Determine the [x, y] coordinate at the center of the cell enclosing the given text.  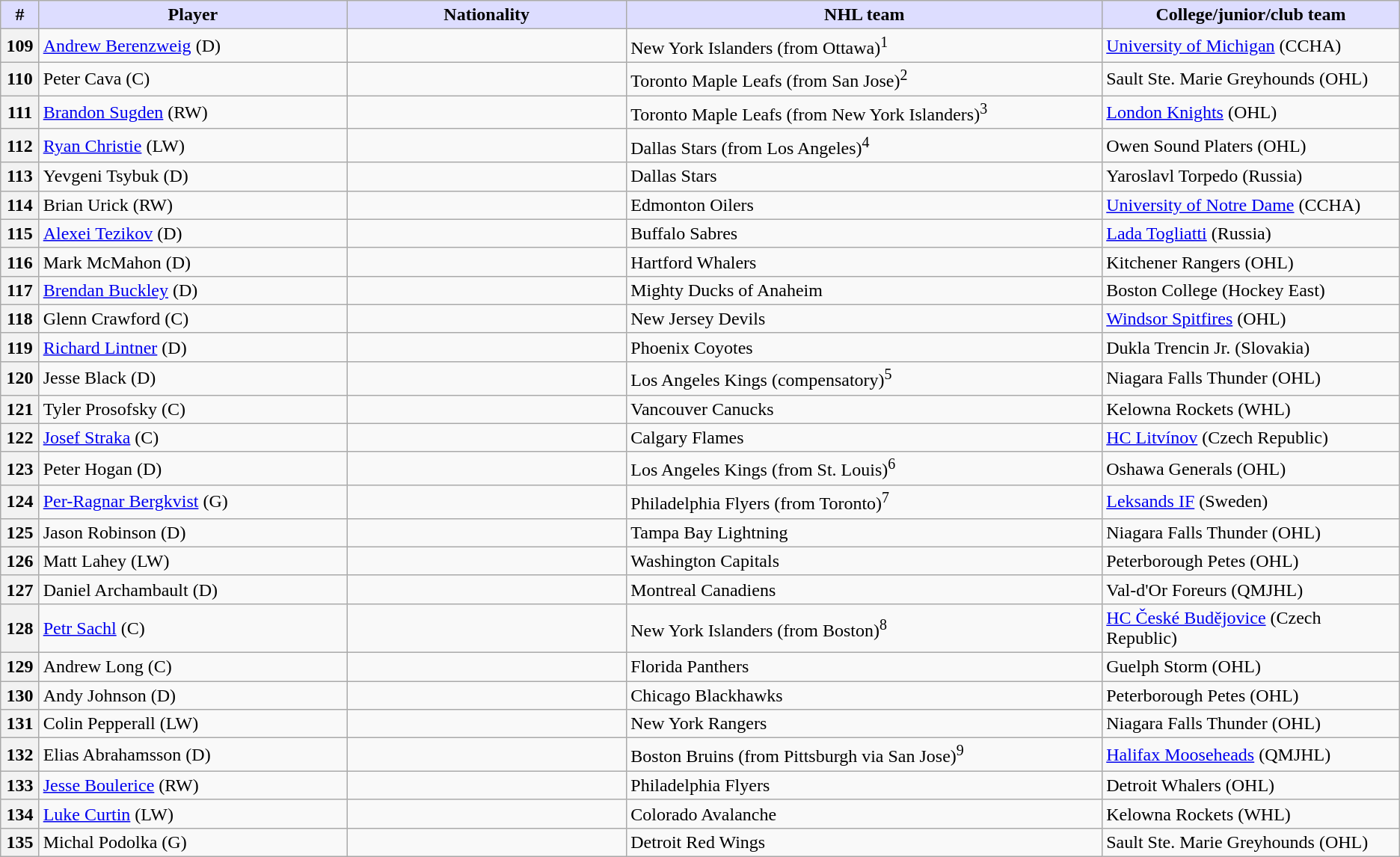
Mark McMahon (D) [193, 262]
Nationality [487, 15]
Brandon Sugden (RW) [193, 112]
Jesse Boulerice (RW) [193, 785]
New York Islanders (from Boston)8 [865, 628]
Player [193, 15]
111 [19, 112]
Peter Cava (C) [193, 79]
Detroit Whalers (OHL) [1251, 785]
110 [19, 79]
Mighty Ducks of Anaheim [865, 290]
122 [19, 437]
Chicago Blackhawks [865, 695]
119 [19, 347]
Elias Abrahamsson (D) [193, 755]
University of Notre Dame (CCHA) [1251, 205]
Oshawa Generals (OHL) [1251, 468]
Guelph Storm (OHL) [1251, 667]
131 [19, 724]
Dallas Stars [865, 176]
Dukla Trencin Jr. (Slovakia) [1251, 347]
130 [19, 695]
Boston Bruins (from Pittsburgh via San Jose)9 [865, 755]
College/junior/club team [1251, 15]
NHL team [865, 15]
116 [19, 262]
Tampa Bay Lightning [865, 532]
Vancouver Canucks [865, 409]
Edmonton Oilers [865, 205]
135 [19, 842]
133 [19, 785]
115 [19, 233]
Toronto Maple Leafs (from New York Islanders)3 [865, 112]
# [19, 15]
128 [19, 628]
Leksands IF (Sweden) [1251, 503]
Josef Straka (C) [193, 437]
132 [19, 755]
Daniel Archambault (D) [193, 589]
Val-d'Or Foreurs (QMJHL) [1251, 589]
Dallas Stars (from Los Angeles)4 [865, 145]
Luke Curtin (LW) [193, 814]
Philadelphia Flyers [865, 785]
129 [19, 667]
Andrew Long (C) [193, 667]
HC Litvínov (Czech Republic) [1251, 437]
Hartford Whalers [865, 262]
Richard Lintner (D) [193, 347]
Lada Togliatti (Russia) [1251, 233]
Yevgeni Tsybuk (D) [193, 176]
Matt Lahey (LW) [193, 561]
Detroit Red Wings [865, 842]
Toronto Maple Leafs (from San Jose)2 [865, 79]
Windsor Spitfires (OHL) [1251, 319]
Jason Robinson (D) [193, 532]
125 [19, 532]
123 [19, 468]
Michal Podolka (G) [193, 842]
113 [19, 176]
Los Angeles Kings (from St. Louis)6 [865, 468]
Andrew Berenzweig (D) [193, 46]
Buffalo Sabres [865, 233]
Jesse Black (D) [193, 378]
Washington Capitals [865, 561]
Owen Sound Platers (OHL) [1251, 145]
109 [19, 46]
HC České Budějovice (Czech Republic) [1251, 628]
Brendan Buckley (D) [193, 290]
Los Angeles Kings (compensatory)5 [865, 378]
Per-Ragnar Bergkvist (G) [193, 503]
114 [19, 205]
124 [19, 503]
117 [19, 290]
Glenn Crawford (C) [193, 319]
University of Michigan (CCHA) [1251, 46]
127 [19, 589]
Ryan Christie (LW) [193, 145]
Phoenix Coyotes [865, 347]
New York Rangers [865, 724]
London Knights (OHL) [1251, 112]
Philadelphia Flyers (from Toronto)7 [865, 503]
Alexei Tezikov (D) [193, 233]
Montreal Canadiens [865, 589]
121 [19, 409]
Kitchener Rangers (OHL) [1251, 262]
112 [19, 145]
120 [19, 378]
Tyler Prosofsky (C) [193, 409]
Boston College (Hockey East) [1251, 290]
118 [19, 319]
Andy Johnson (D) [193, 695]
Calgary Flames [865, 437]
Florida Panthers [865, 667]
Colin Pepperall (LW) [193, 724]
Halifax Mooseheads (QMJHL) [1251, 755]
Brian Urick (RW) [193, 205]
126 [19, 561]
Peter Hogan (D) [193, 468]
Colorado Avalanche [865, 814]
New York Islanders (from Ottawa)1 [865, 46]
134 [19, 814]
Petr Sachl (C) [193, 628]
Yaroslavl Torpedo (Russia) [1251, 176]
New Jersey Devils [865, 319]
